Return (X, Y) of the center of cell containing provided text 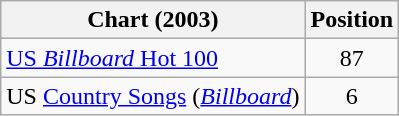
Position (352, 20)
Chart (2003) (153, 20)
US Billboard Hot 100 (153, 58)
6 (352, 96)
87 (352, 58)
US Country Songs (Billboard) (153, 96)
